Provide the (X, Y) coordinate of the cell's center where the given text is located.  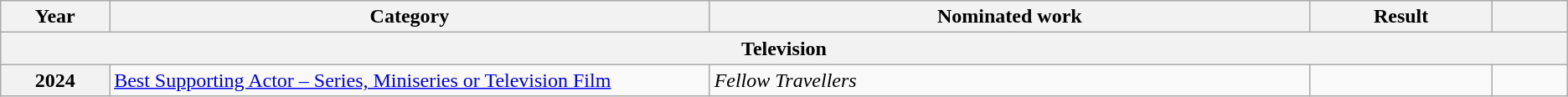
Category (410, 17)
Year (55, 17)
Nominated work (1009, 17)
Best Supporting Actor – Series, Miniseries or Television Film (410, 80)
Television (784, 48)
Result (1401, 17)
2024 (55, 80)
Fellow Travellers (1009, 80)
